Scan for the cell matching the given text and deliver its (X, Y) coordinate at center. 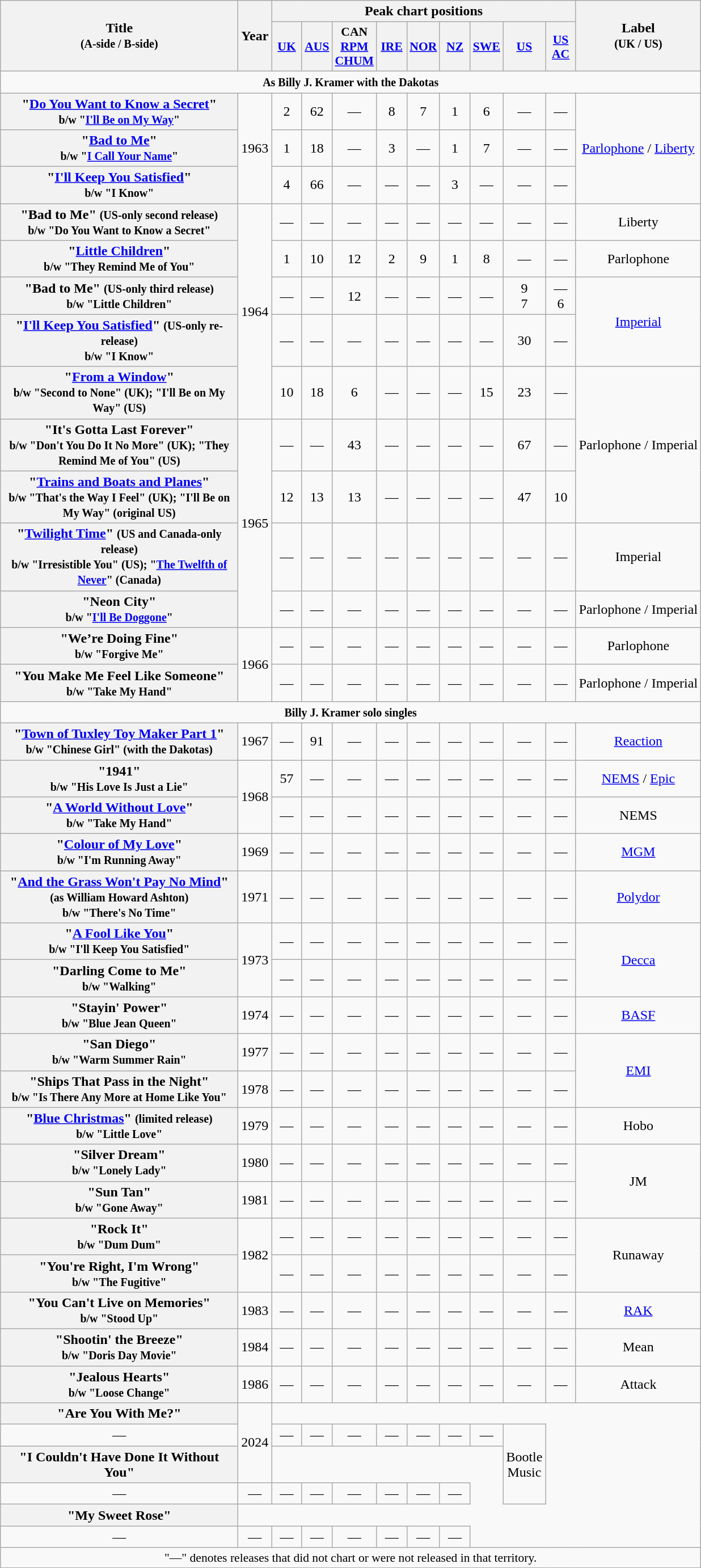
"Are You With Me?" (119, 1414)
1983 (255, 1310)
1978 (255, 1089)
67 (524, 445)
"Ships That Pass in the Night"b/w "Is There Any More at Home Like You" (119, 1089)
1984 (255, 1347)
Attack (638, 1384)
"Sun Tan"b/w "Gone Away" (119, 1199)
"And the Grass Won't Pay No Mind" (as William Howard Ashton)b/w "There's No Time" (119, 897)
"I Couldn't Have Done It Without You" (119, 1465)
66 (316, 185)
1968 (255, 797)
Parlophone / Liberty (638, 149)
"—" denotes releases that did not chart or were not released in that territory. (350, 1558)
1986 (255, 1384)
"Colour of My Love"b/w "I'm Running Away" (119, 852)
—6 (560, 296)
1974 (255, 1015)
Reaction (638, 741)
"It's Gotta Last Forever"b/w "Don't You Do It No More" (UK); "They Remind Me of You" (US) (119, 445)
Peak chart positions (424, 11)
Label(UK / US) (638, 36)
Liberty (638, 222)
MGM (638, 852)
"I'll Keep You Satisfied" (US-only re-release)b/w "I Know" (119, 340)
1967 (255, 741)
As Billy J. Kramer with the Dakotas (350, 82)
97 (524, 296)
Polydor (638, 897)
"Bad to Me" (US-only second release)b/w "Do You Want to Know a Secret" (119, 222)
Mean (638, 1347)
1973 (255, 960)
NOR (423, 47)
4 (287, 185)
9 (423, 259)
Decca (638, 960)
1971 (255, 897)
2024 (255, 1443)
30 (524, 340)
"San Diego"b/w "Warm Summer Rain" (119, 1052)
"Shootin' the Breeze"b/w "Doris Day Movie" (119, 1347)
Bootle Music (524, 1465)
US (524, 47)
"From a Window"b/w "Second to None" (UK); "I'll Be on My Way" (US) (119, 393)
"Town of Tuxley Toy Maker Part 1"b/w "Chinese Girl" (with the Dakotas) (119, 741)
NZ (455, 47)
EMI (638, 1070)
Billy J. Kramer solo singles (350, 712)
1982 (255, 1255)
RAK (638, 1310)
47 (524, 497)
"Silver Dream"b/w "Lonely Lady" (119, 1163)
CANRPMCHUM (354, 47)
"1941"b/w "His Love Is Just a Lie" (119, 778)
"You Make Me Feel Like Someone"b/w "Take My Hand" (119, 683)
"A World Without Love"b/w "Take My Hand" (119, 816)
1980 (255, 1163)
"A Fool Like You"b/w "I'll Keep You Satisfied" (119, 942)
"We’re Doing Fine"b/w "Forgive Me" (119, 646)
Year (255, 36)
"Blue Christmas" (limited release)b/w "Little Love" (119, 1126)
1979 (255, 1126)
23 (524, 393)
1969 (255, 852)
"Rock It"b/w "Dum Dum" (119, 1237)
"I'll Keep You Satisfied"b/w "I Know" (119, 185)
"Twilight Time" (US and Canada-only release)b/w "Irresistible You" (US); "The Twelfth of Never" (Canada) (119, 557)
NEMS (638, 816)
1966 (255, 664)
57 (287, 778)
"Bad to Me"b/w "I Call Your Name" (119, 149)
1977 (255, 1052)
NEMS / Epic (638, 778)
"Darling Come to Me"b/w "Walking" (119, 978)
"Trains and Boats and Planes"b/w "That's the Way I Feel" (UK); "I'll Be on My Way" (original US) (119, 497)
"You Can't Live on Memories"b/w "Stood Up" (119, 1310)
Hobo (638, 1126)
"Stayin' Power"b/w "Blue Jean Queen" (119, 1015)
BASF (638, 1015)
US AC (560, 47)
1981 (255, 1199)
62 (316, 111)
Runaway (638, 1255)
"My Sweet Rose" (119, 1515)
"Little Children"b/w "They Remind Me of You" (119, 259)
JM (638, 1181)
"Jealous Hearts"b/w "Loose Change" (119, 1384)
IRE (391, 47)
15 (487, 393)
1965 (255, 523)
43 (354, 445)
Title(A-side / B-side) (119, 36)
UK (287, 47)
"Do You Want to Know a Secret"b/w "I'll Be on My Way" (119, 111)
1964 (255, 311)
AUS (316, 47)
"Neon City"b/w "I'll Be Doggone" (119, 609)
91 (316, 741)
"Bad to Me" (US-only third release)b/w "Little Children" (119, 296)
SWE (487, 47)
"You're Right, I'm Wrong"b/w "The Fugitive" (119, 1273)
1963 (255, 149)
